Return [x, y] of the center of cell containing provided text 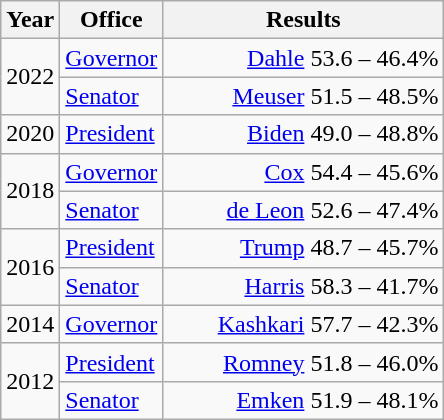
Biden 49.0 – 48.8% [304, 134]
Kashkari 57.7 – 42.3% [304, 324]
2018 [30, 191]
Dahle 53.6 – 46.4% [304, 58]
de Leon 52.6 – 47.4% [304, 210]
2016 [30, 267]
2012 [30, 381]
2022 [30, 77]
Romney 51.8 – 46.0% [304, 362]
Year [30, 20]
Meuser 51.5 – 48.5% [304, 96]
Cox 54.4 – 45.6% [304, 172]
Harris 58.3 – 41.7% [304, 286]
Results [304, 20]
Trump 48.7 – 45.7% [304, 248]
Emken 51.9 – 48.1% [304, 400]
2020 [30, 134]
2014 [30, 324]
Office [112, 20]
